Identify which cell holds the provided text, then report its (x, y) central coordinate. 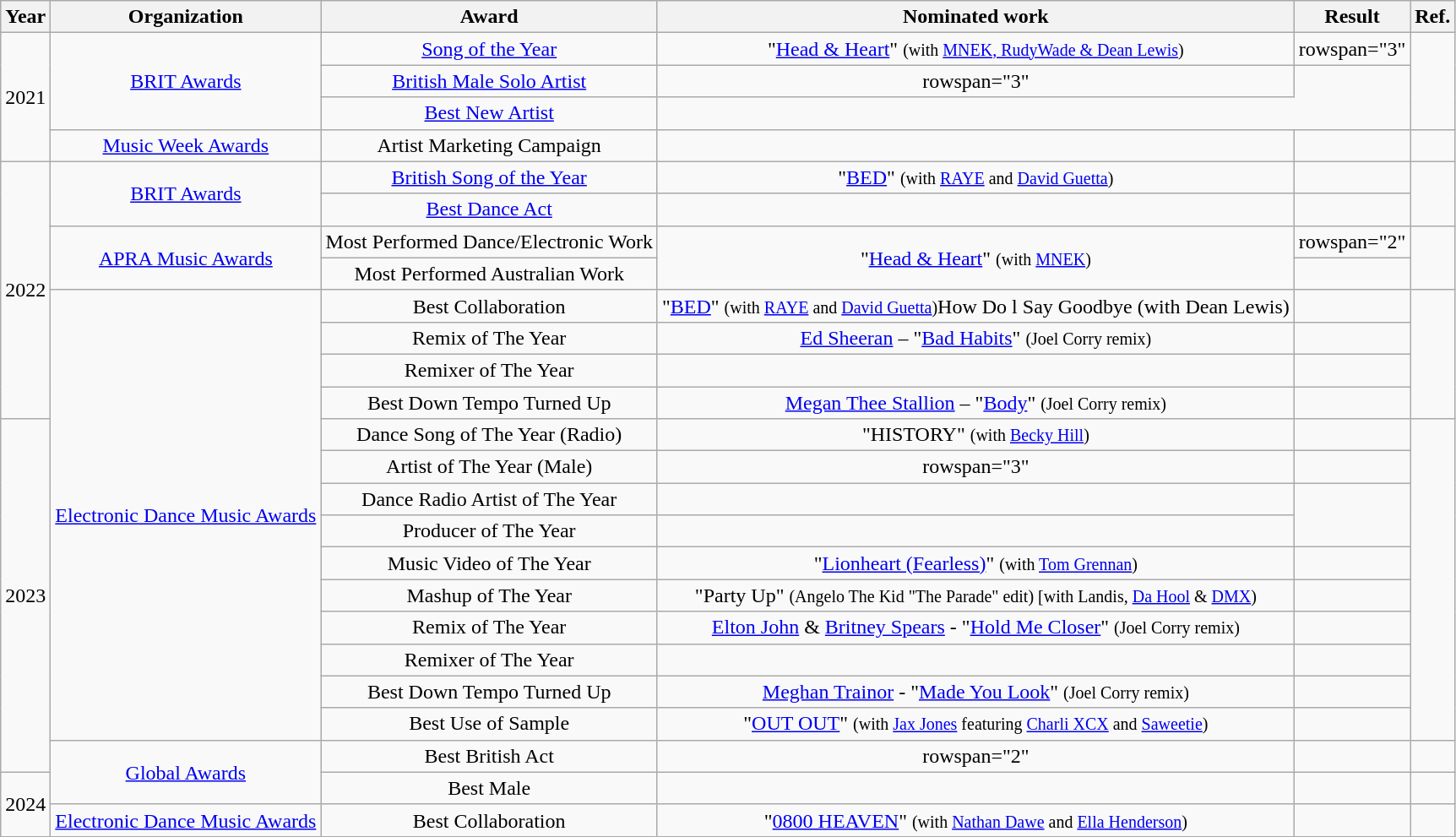
Year (25, 17)
Best New Artist (490, 113)
"BED" (with RAYE and David Guetta) (975, 177)
Music Video of The Year (490, 563)
2023 (25, 596)
Dance Song of The Year (Radio) (490, 435)
Artist Marketing Campaign (490, 145)
Best Male (490, 788)
Artist of The Year (Male) (490, 467)
Best Use of Sample (490, 724)
British Male Solo Artist (490, 81)
Nominated work (975, 17)
"HISTORY" (with Becky Hill) (975, 435)
Global Awards (186, 772)
Organization (186, 17)
"Head & Heart" (with MNEK) (975, 258)
Dance Radio Artist of The Year (490, 499)
2024 (25, 804)
"OUT OUT" (with Jax Jones featuring Charli XCX and Saweetie) (975, 724)
Mashup of The Year (490, 595)
Megan Thee Stallion – "Body" (Joel Corry remix) (975, 403)
Ed Sheeran – "Bad Habits" (Joel Corry remix) (975, 338)
2022 (25, 290)
APRA Music Awards (186, 258)
British Song of the Year (490, 177)
Ref. (1432, 17)
Result (1352, 17)
Meghan Trainor - "Made You Look" (Joel Corry remix) (975, 692)
Best Dance Act (490, 209)
Most Performed Australian Work (490, 274)
Most Performed Dance/Electronic Work (490, 242)
"0800 HEAVEN" (with Nathan Dawe and Ella Henderson) (975, 820)
"Lionheart (Fearless)" (with Tom Grennan) (975, 563)
Producer of The Year (490, 531)
2021 (25, 97)
"Party Up" (Angelo The Kid "The Parade" edit) [with Landis, Da Hool & DMX) (975, 595)
Best British Act (490, 756)
"BED" (with RAYE and David Guetta)How Do l Say Goodbye (with Dean Lewis) (975, 306)
Elton John & Britney Spears - "Hold Me Closer" (Joel Corry remix) (975, 628)
Song of the Year (490, 49)
Award (490, 17)
"Head & Heart" (with MNEK, RudyWade & Dean Lewis) (975, 49)
Music Week Awards (186, 145)
